Identify which cell holds the provided text, then report its (X, Y) central coordinate. 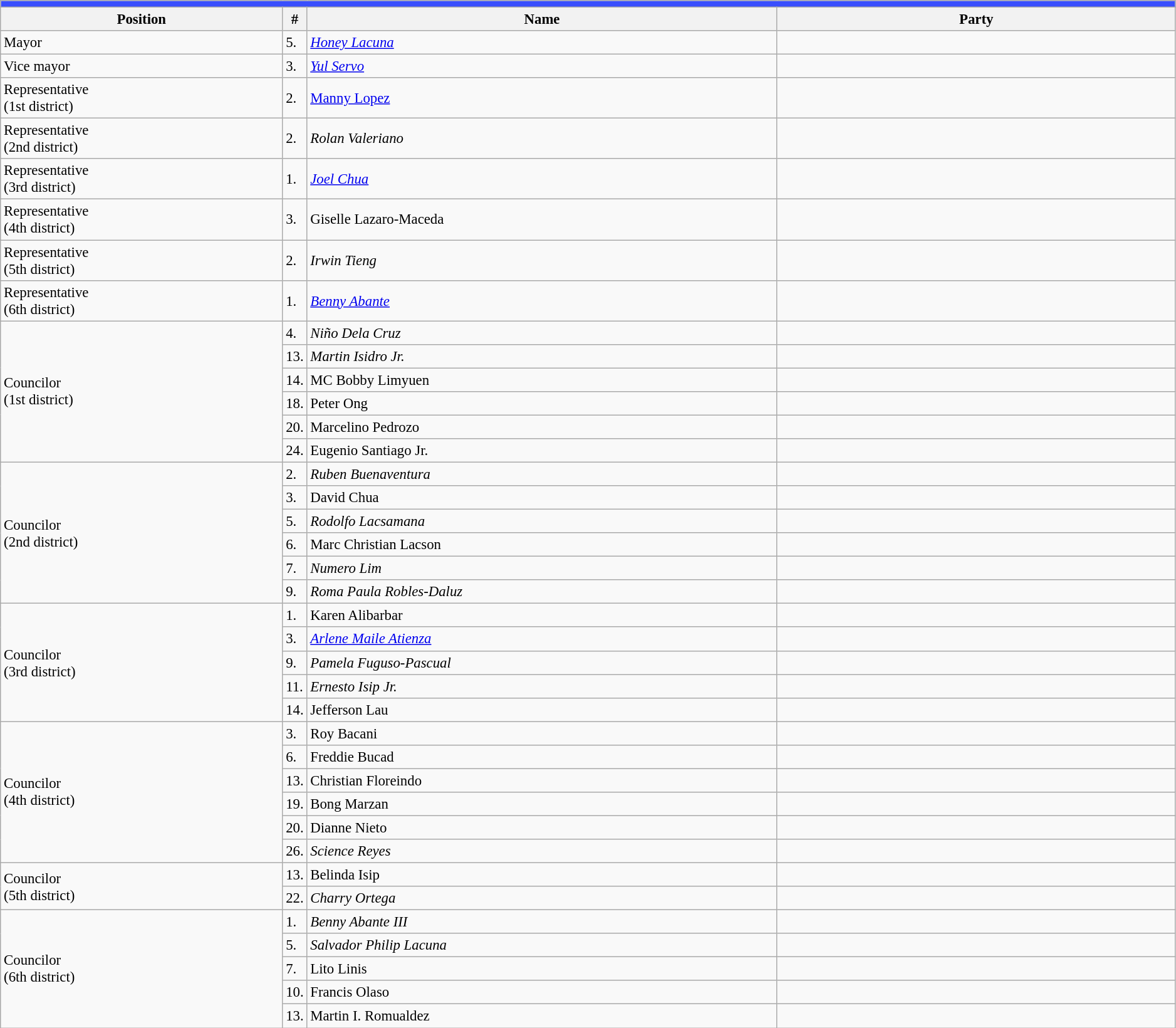
Councilor(5th district) (142, 886)
10. (294, 992)
24. (294, 451)
Freddie Bucad (542, 757)
# (294, 19)
22. (294, 898)
Jefferson Lau (542, 710)
Representative(1st district) (142, 98)
Party (976, 19)
Roma Paula Robles-Daluz (542, 592)
Martin Isidro Jr. (542, 356)
Eugenio Santiago Jr. (542, 451)
Yul Servo (542, 66)
Name (542, 19)
Karen Alibarbar (542, 616)
Councilor(4th district) (142, 792)
19. (294, 804)
Ernesto Isip Jr. (542, 686)
Representative(5th district) (142, 261)
Dianne Nieto (542, 827)
Peter Ong (542, 404)
Ruben Buenaventura (542, 474)
Roy Bacani (542, 733)
Representative(6th district) (142, 301)
Benny Abante III (542, 922)
Arlene Maile Atienza (542, 639)
Councilor(3rd district) (142, 663)
Mayor (142, 43)
Christian Floreindo (542, 780)
Niño Dela Cruz (542, 333)
4. (294, 333)
Councilor(6th district) (142, 969)
11. (294, 686)
MC Bobby Limyuen (542, 380)
Lito Linis (542, 969)
Joel Chua (542, 179)
26. (294, 851)
Benny Abante (542, 301)
Charry Ortega (542, 898)
Science Reyes (542, 851)
Marcelino Pedrozo (542, 427)
Representative(4th district) (142, 219)
Giselle Lazaro-Maceda (542, 219)
Pamela Fuguso-Pascual (542, 663)
Francis Olaso (542, 992)
Representative(3rd district) (142, 179)
David Chua (542, 498)
Martin I. Romualdez (542, 1016)
Position (142, 19)
Representative(2nd district) (142, 139)
Belinda Isip (542, 875)
Manny Lopez (542, 98)
Marc Christian Lacson (542, 545)
Irwin Tieng (542, 261)
Rolan Valeriano (542, 139)
Vice mayor (142, 66)
Numero Lim (542, 569)
Honey Lacuna (542, 43)
Rodolfo Lacsamana (542, 522)
Councilor(1st district) (142, 392)
Bong Marzan (542, 804)
18. (294, 404)
Councilor(2nd district) (142, 533)
Salvador Philip Lacuna (542, 945)
